Locate the cell with the specified text and output its (x, y) center coordinate. 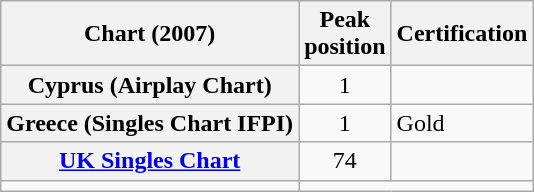
Peakposition (345, 34)
Gold (462, 123)
Certification (462, 34)
74 (345, 161)
Chart (2007) (150, 34)
Greece (Singles Chart IFPI) (150, 123)
UK Singles Chart (150, 161)
Cyprus (Airplay Chart) (150, 85)
